For the text-containing cell, return its midpoint in [X, Y] coordinate format. 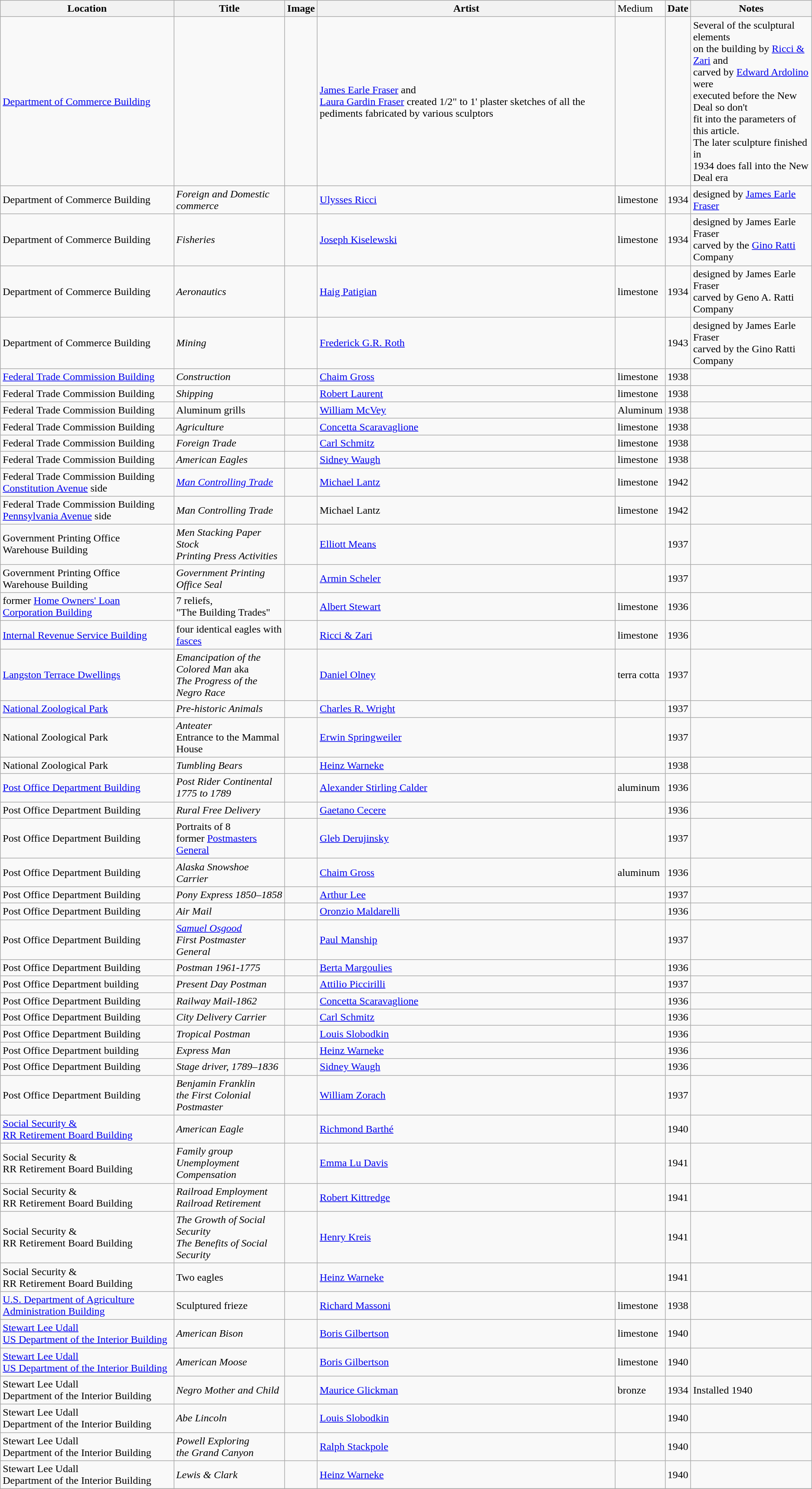
Pre-historic Animals [229, 709]
William McVey [467, 410]
Railroad EmploymentRailroad Retirement [229, 1197]
designed by James Earle Frasercarved by Geno A. Ratti Company [751, 292]
AnteaterEntrance to the Mammal House [229, 737]
Federal Trade Commission BuildingConstitution Avenue side [87, 482]
Attilio Piccirilli [467, 984]
Ricci & Zari [467, 635]
Richard Massoni [467, 1305]
Air Mail [229, 911]
Robert Kittredge [467, 1197]
Postman 1961-1775 [229, 968]
Artist [467, 9]
Daniel Olney [467, 675]
The Growth of Social SecurityThe Benefits of Social Security [229, 1237]
terra cotta [640, 675]
Portraits of 8former Postmasters General [229, 838]
Haig Patigian [467, 292]
Oronzio Maldarelli [467, 911]
Alexander Stirling Calder [467, 788]
American Eagle [229, 1129]
Albert Stewart [467, 607]
American Bison [229, 1334]
Gaetano Cecere [467, 810]
Rural Free Delivery [229, 810]
Notes [751, 9]
Foreign Trade [229, 443]
Maurice Glickman [467, 1390]
bronze [640, 1390]
Henry Kreis [467, 1237]
Image [301, 9]
Charles R. Wright [467, 709]
Gleb Derujinsky [467, 838]
American Eagles [229, 459]
Men Stacking Paper StockPrinting Press Activities [229, 544]
designed by James Earle Fraser [751, 200]
Emancipation of theColored Man akaThe Progress of the Negro Race [229, 675]
former Home Owners' Loan Corporation Building [87, 607]
Mining [229, 343]
Family groupUnemployment Compensation [229, 1163]
Berta Margoulies [467, 968]
Post Rider Continental1775 to 1789 [229, 788]
Agriculture [229, 426]
Aeronautics [229, 292]
Pony Express 1850–1858 [229, 895]
Ulysses Ricci [467, 200]
Installed 1940 [751, 1390]
Robert Laurent [467, 394]
Shipping [229, 394]
Samuel OsgoodFirst Postmaster General [229, 940]
Frederick G.R. Roth [467, 343]
Abe Lincoln [229, 1419]
Sculptured frieze [229, 1305]
Tropical Postman [229, 1034]
Paul Manship [467, 940]
Elliott Means [467, 544]
Richmond Barthé [467, 1129]
Present Day Postman [229, 984]
Lewis & Clark [229, 1475]
Negro Mother and Child [229, 1390]
Alaska Snowshoe Carrier [229, 872]
Government PrintingOffice Seal [229, 579]
Internal Revenue Service Building [87, 635]
Title [229, 9]
Joseph Kiselewski [467, 239]
Langston Terrace Dwellings [87, 675]
Location [87, 9]
Benjamin Franklinthe First Colonial Postmaster [229, 1095]
James Earle Fraser andLaura Gardin Fraser created 1/2" to 1' plaster sketches of all the pediments fabricated by various sculptors [467, 102]
Foreign and Domesticcommerce [229, 200]
Armin Scheler [467, 579]
Aluminum grills [229, 410]
City Delivery Carrier [229, 1017]
Medium [640, 9]
Construction [229, 377]
Express Man [229, 1050]
Railway Mail-1862 [229, 1001]
William Zorach [467, 1095]
four identical eagles with fasces [229, 635]
Arthur Lee [467, 895]
Emma Lu Davis [467, 1163]
Erwin Springweiler [467, 737]
7 reliefs, "The Building Trades" [229, 607]
Date [678, 9]
U.S. Department of Agriculture Administration Building [87, 1305]
Stage driver, 1789–1836 [229, 1067]
American Moose [229, 1361]
Tumbling Bears [229, 765]
Ralph Stackpole [467, 1446]
Two eagles [229, 1277]
1943 [678, 343]
Federal Trade Commission BuildingPennsylvania Avenue side [87, 510]
Powell Exploringthe Grand Canyon [229, 1446]
Fisheries [229, 239]
Aluminum [640, 410]
